Search for the cell housing the specified text and yield its [X, Y] center coordinate. 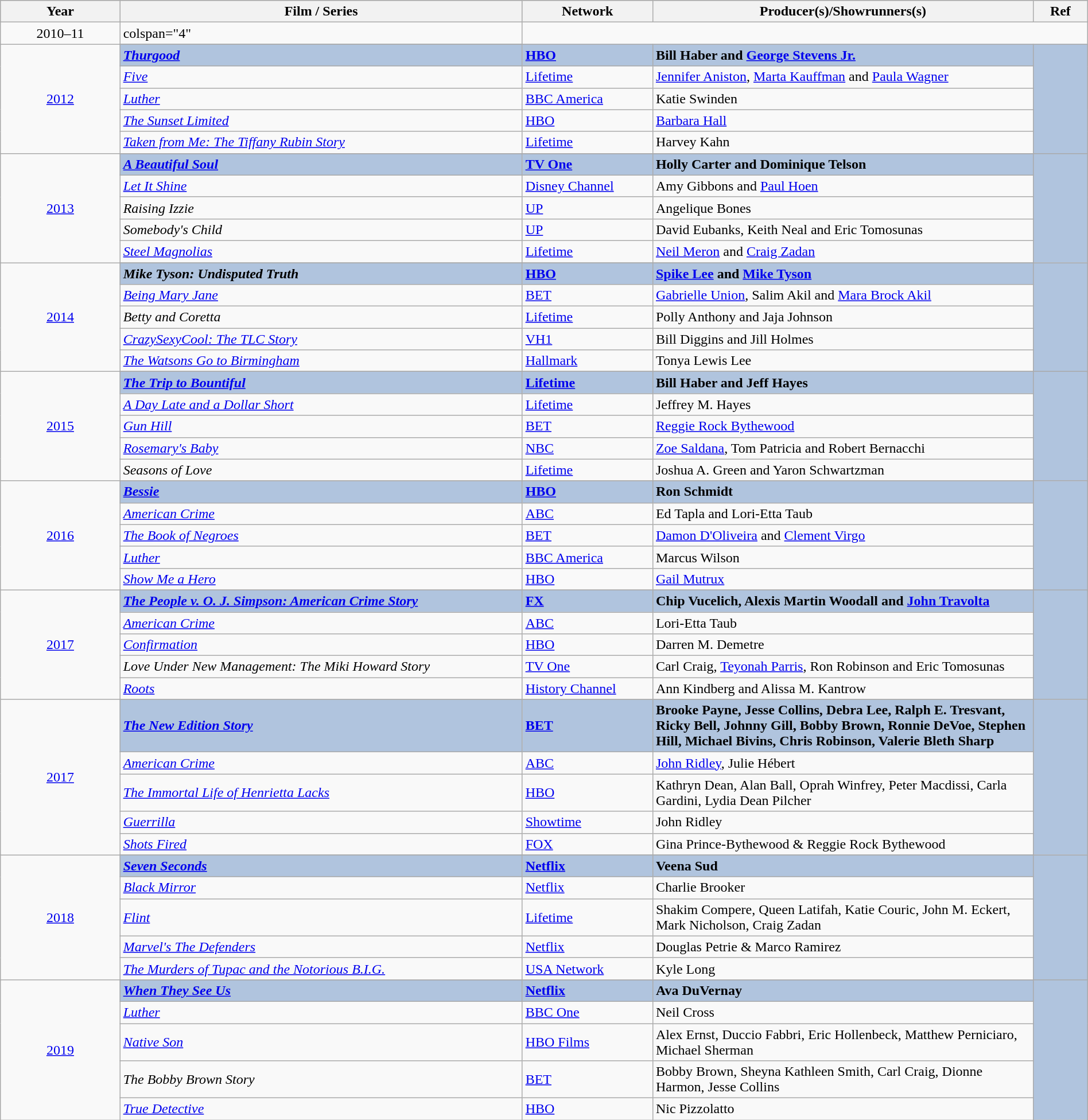
Darren M. Demetre [842, 645]
Raising Izzie [321, 208]
2014 [60, 317]
2015 [60, 426]
FX [588, 601]
Shakim Compere, Queen Latifah, Katie Couric, John M. Eckert, Mark Nicholson, Craig Zadan [842, 917]
A Day Late and a Dollar Short [321, 405]
Taken from Me: The Tiffany Rubin Story [321, 142]
Angelique Bones [842, 208]
2010–11 [60, 33]
Steel Magnolias [321, 251]
Bobby Brown, Sheyna Kathleen Smith, Carl Craig, Dionne Harmon, Jesse Collins [842, 1080]
Nic Pizzolatto [842, 1109]
Showtime [588, 822]
John Ridley, Julie Hébert [842, 763]
Five [321, 77]
Network [588, 11]
2016 [60, 535]
The New Edition Story [321, 726]
BBC One [588, 1012]
NBC [588, 448]
Ref [1060, 11]
Marcus Wilson [842, 557]
The Murders of Tupac and the Notorious B.I.G. [321, 969]
Damon D'Oliveira and Clement Virgo [842, 535]
Gabrielle Union, Salim Akil and Mara Brock Akil [842, 295]
Ava DuVernay [842, 990]
Bill Haber and Jeff Hayes [842, 383]
Roots [321, 689]
colspan="4" [321, 33]
Jeffrey M. Hayes [842, 405]
VH1 [588, 339]
Seasons of Love [321, 470]
Zoe Saldana, Tom Patricia and Robert Bernacchi [842, 448]
Mike Tyson: Undisputed Truth [321, 274]
2018 [60, 917]
2019 [60, 1049]
Charlie Brooker [842, 888]
Gail Mutrux [842, 579]
Ann Kindberg and Alissa M. Kantrow [842, 689]
Year [60, 11]
Jennifer Aniston, Marta Kauffman and Paula Wagner [842, 77]
CrazySexyCool: The TLC Story [321, 339]
Somebody's Child [321, 230]
The Watsons Go to Birmingham [321, 361]
Producer(s)/Showrunners(s) [842, 11]
John Ridley [842, 822]
History Channel [588, 689]
Barbara Hall [842, 120]
Seven Seconds [321, 866]
Gina Prince-Bythewood & Reggie Rock Bythewood [842, 844]
2012 [60, 99]
The People v. O. J. Simpson: American Crime Story [321, 601]
Guerrilla [321, 822]
Ron Schmidt [842, 492]
Carl Craig, Teyonah Parris, Ron Robinson and Eric Tomosunas [842, 667]
Native Son [321, 1042]
A Beautiful Soul [321, 164]
Spike Lee and Mike Tyson [842, 274]
Amy Gibbons and Paul Hoen [842, 186]
Joshua A. Green and Yaron Schwartzman [842, 470]
The Bobby Brown Story [321, 1080]
USA Network [588, 969]
Film / Series [321, 11]
Marvel's The Defenders [321, 947]
True Detective [321, 1109]
Katie Swinden [842, 99]
Holly Carter and Dominique Telson [842, 164]
Tonya Lewis Lee [842, 361]
Shots Fired [321, 844]
Hallmark [588, 361]
The Sunset Limited [321, 120]
Thurgood [321, 55]
The Book of Negroes [321, 535]
The Immortal Life of Henrietta Lacks [321, 793]
Ed Tapla and Lori-Etta Taub [842, 514]
Confirmation [321, 645]
Rosemary's Baby [321, 448]
Kyle Long [842, 969]
Disney Channel [588, 186]
Reggie Rock Bythewood [842, 426]
Harvey Kahn [842, 142]
HBO Films [588, 1042]
David Eubanks, Keith Neal and Eric Tomosunas [842, 230]
Bessie [321, 492]
Black Mirror [321, 888]
Bill Diggins and Jill Holmes [842, 339]
Polly Anthony and Jaja Johnson [842, 317]
Bill Haber and George Stevens Jr. [842, 55]
2013 [60, 208]
Gun Hill [321, 426]
Let It Shine [321, 186]
Alex Ernst, Duccio Fabbri, Eric Hollenbeck, Matthew Perniciaro, Michael Sherman [842, 1042]
FOX [588, 844]
Neil Meron and Craig Zadan [842, 251]
Kathryn Dean, Alan Ball, Oprah Winfrey, Peter Macdissi, Carla Gardini, Lydia Dean Pilcher [842, 793]
Betty and Coretta [321, 317]
Veena Sud [842, 866]
Being Mary Jane [321, 295]
Douglas Petrie & Marco Ramirez [842, 947]
The Trip to Bountiful [321, 383]
Chip Vucelich, Alexis Martin Woodall and John Travolta [842, 601]
When They See Us [321, 990]
Flint [321, 917]
Show Me a Hero [321, 579]
Love Under New Management: The Miki Howard Story [321, 667]
Neil Cross [842, 1012]
Lori-Etta Taub [842, 623]
